Find where the given text appears and provide that cell's center as [X, Y] coordinate. 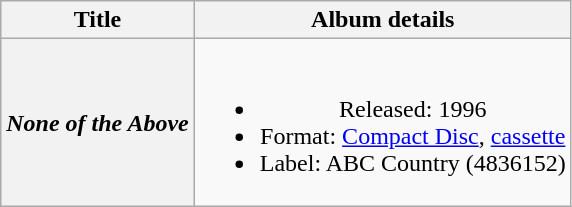
Title [98, 20]
Album details [382, 20]
Released: 1996Format: Compact Disc, cassetteLabel: ABC Country (4836152) [382, 122]
None of the Above [98, 122]
